Detect which cell encompasses the target text, then output its [X, Y] center coordinate. 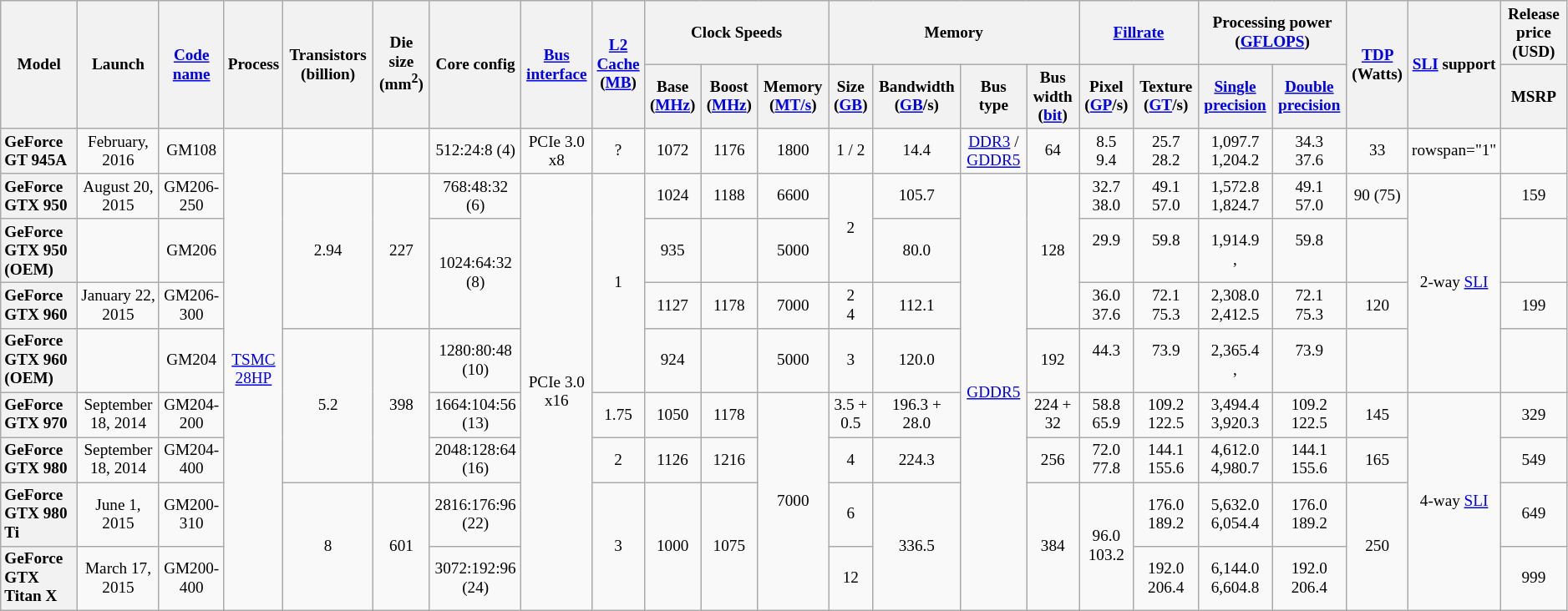
1126 [672, 460]
Model [39, 65]
March 17, 2015 [119, 578]
GM206 [191, 250]
8.59.4 [1106, 151]
924 [672, 361]
227 [402, 250]
Bus type [994, 97]
GM108 [191, 151]
5,632.06,054.4 [1235, 514]
6 [850, 514]
1 [618, 283]
33 [1378, 151]
256 [1053, 460]
80.0 [917, 250]
Bus width (bit) [1053, 97]
Bus interface [556, 65]
6600 [794, 196]
1280:80:48 (10) [474, 361]
GeForce GTX 950 (OEM) [39, 250]
Core config [474, 65]
120 [1378, 305]
224 +32 [1053, 415]
GeForce GTX 980 Ti [39, 514]
96.0103.2 [1106, 546]
Clock Speeds [736, 33]
1024:64:32 (8) [474, 274]
4 [850, 460]
72.077.8 [1106, 460]
34.337.6 [1310, 151]
36.037.6 [1106, 305]
1,914.9, [1235, 250]
Launch [119, 65]
512:24:8 (4) [474, 151]
1127 [672, 305]
196.3 +28.0 [917, 415]
90 (75) [1378, 196]
Single precision [1235, 97]
rowspan="1" [1454, 151]
120.0 [917, 361]
329 [1534, 415]
Texture (GT/s) [1166, 97]
GM206-250 [191, 196]
PCIe 3.0 x16 [556, 392]
GM204-400 [191, 460]
GM200-310 [191, 514]
128 [1053, 250]
? [618, 151]
TSMC28HP [254, 369]
February, 2016 [119, 151]
2.94 [328, 250]
Double precision [1310, 97]
2816:176:96 (22) [474, 514]
1800 [794, 151]
24 [850, 305]
29.9 [1106, 250]
398 [402, 406]
TDP (Watts) [1378, 65]
August 20, 2015 [119, 196]
192 [1053, 361]
GeForce GTX Titan X [39, 578]
2048:128:64 (16) [474, 460]
1024 [672, 196]
2-way SLI [1454, 283]
250 [1378, 546]
Fillrate [1139, 33]
159 [1534, 196]
1216 [729, 460]
PCIe 3.0 x8 [556, 151]
1072 [672, 151]
105.7 [917, 196]
32.738.0 [1106, 196]
165 [1378, 460]
64 [1053, 151]
649 [1534, 514]
2,365.4, [1235, 361]
GeForce GTX 980 [39, 460]
SLI support [1454, 65]
June 1, 2015 [119, 514]
145 [1378, 415]
6,144.06,604.8 [1235, 578]
Pixel (GP/s) [1106, 97]
GM204 [191, 361]
DDR3 / GDDR5 [994, 151]
GM206-300 [191, 305]
Transistors (billion) [328, 65]
1000 [672, 546]
GM204-200 [191, 415]
1188 [729, 196]
GeForce GTX 960 [39, 305]
Boost (MHz) [729, 97]
25.728.2 [1166, 151]
3.5 +0.5 [850, 415]
1 / 2 [850, 151]
January 22, 2015 [119, 305]
768:48:32 (6) [474, 196]
999 [1534, 578]
Release price (USD) [1534, 33]
Bandwidth (GB/s) [917, 97]
4-way SLI [1454, 502]
GeForce GTX 970 [39, 415]
GeForce GTX 950 [39, 196]
112.1 [917, 305]
1664:104:56 (13) [474, 415]
Memory (MT/s) [794, 97]
14.4 [917, 151]
935 [672, 250]
2,308.02,412.5 [1235, 305]
199 [1534, 305]
549 [1534, 460]
Base (MHz) [672, 97]
3072:192:96 (24) [474, 578]
1,572.81,824.7 [1235, 196]
GM200-400 [191, 578]
1176 [729, 151]
1.75 [618, 415]
MSRP [1534, 97]
384 [1053, 546]
1075 [729, 546]
GeForce GTX 960 (OEM) [39, 361]
3,494.43,920.3 [1235, 415]
58.865.9 [1106, 415]
224.3 [917, 460]
Memory [954, 33]
1,097.71,204.2 [1235, 151]
44.3 [1106, 361]
L2 Cache(MB) [618, 65]
8 [328, 546]
Size (GB) [850, 97]
336.5 [917, 546]
Process [254, 65]
12 [850, 578]
4,612.04,980.7 [1235, 460]
GDDR5 [994, 392]
Die size (mm2) [402, 65]
601 [402, 546]
GeForce GT 945A [39, 151]
Code name [191, 65]
1050 [672, 415]
5.2 [328, 406]
Processing power (GFLOPS) [1271, 33]
